For the text-containing cell, return its midpoint in [x, y] coordinate format. 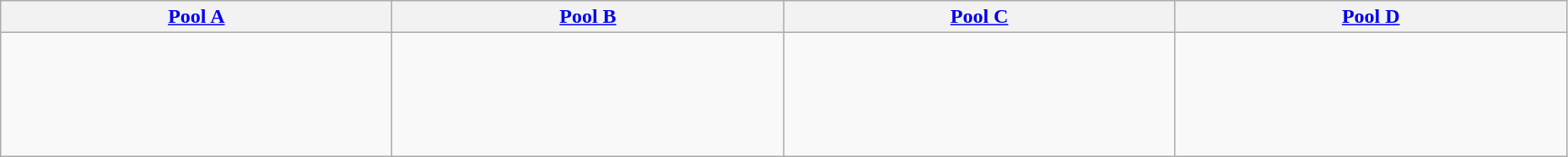
Pool B [588, 17]
Pool D [1371, 17]
Pool A [197, 17]
Pool C [979, 17]
